Extract the (x, y) coordinate from the center of the cell holding the provided text.  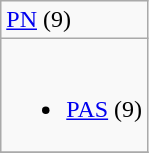
PAS (9) (74, 96)
PN (9) (74, 20)
